Return (X, Y) of the center of cell containing provided text 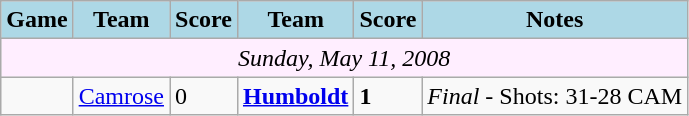
Humboldt (295, 96)
Camrose (121, 96)
Final - Shots: 31-28 CAM (555, 96)
Sunday, May 11, 2008 (344, 58)
1 (388, 96)
Game (37, 20)
Notes (555, 20)
0 (204, 96)
